Scan for the cell matching the given text and deliver its [X, Y] coordinate at center. 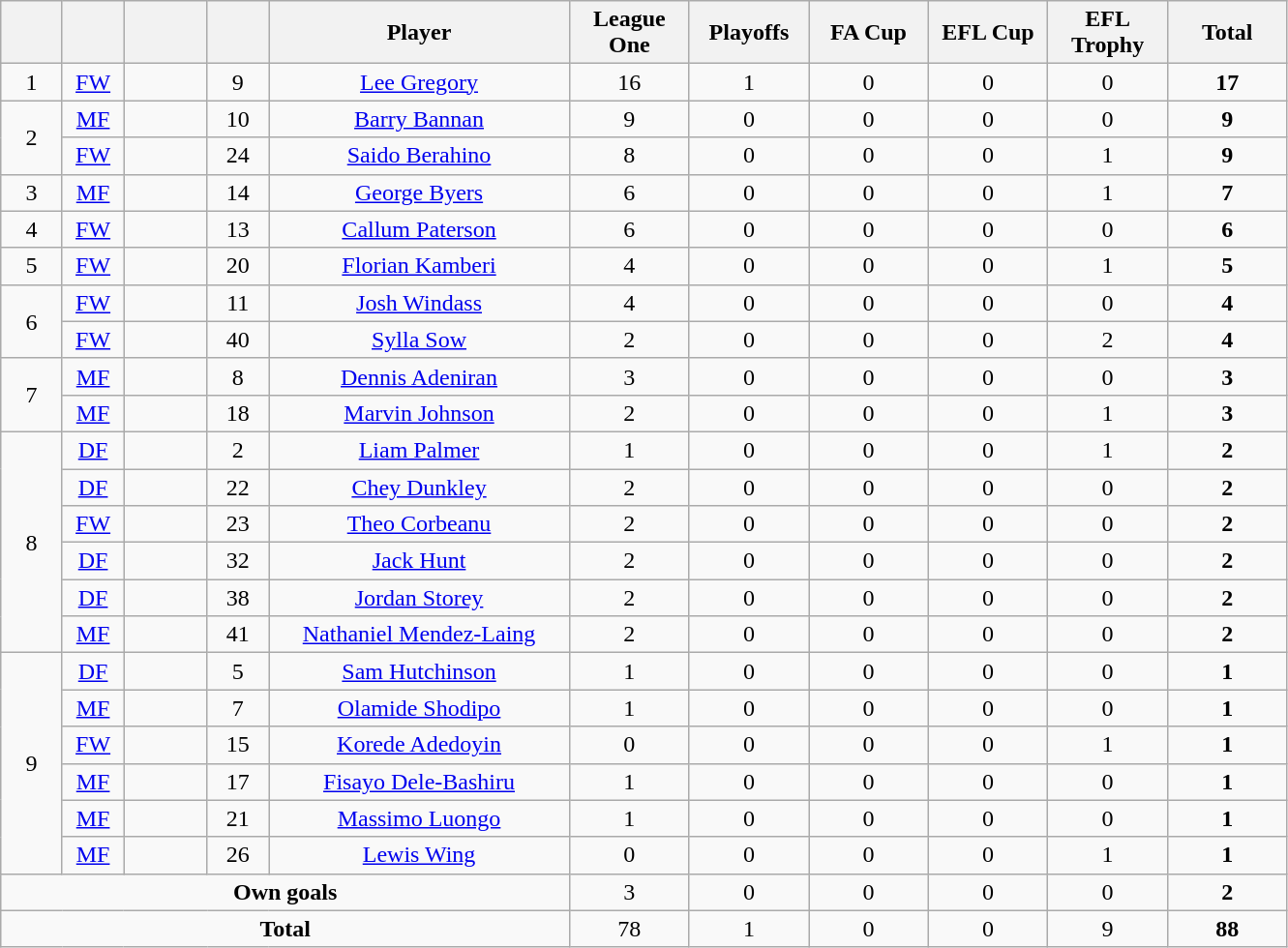
Marvin Johnson [420, 413]
Lee Gregory [420, 82]
Korede Adedoyin [420, 745]
24 [238, 156]
EFL Cup [988, 33]
FA Cup [869, 33]
13 [238, 229]
21 [238, 818]
32 [238, 561]
Florian Kamberi [420, 266]
Playoffs [749, 33]
20 [238, 266]
Dennis Adeniran [420, 376]
Callum Paterson [420, 229]
Josh Windass [420, 303]
38 [238, 598]
16 [630, 82]
14 [238, 193]
Lewis Wing [420, 855]
EFL Trophy [1108, 33]
15 [238, 745]
Saido Berahino [420, 156]
Fisayo Dele-Bashiru [420, 782]
41 [238, 635]
League One [630, 33]
78 [630, 929]
40 [238, 340]
Massimo Luongo [420, 818]
Barry Bannan [420, 119]
Olamide Shodipo [420, 708]
10 [238, 119]
Sylla Sow [420, 340]
Own goals [285, 892]
Liam Palmer [420, 450]
26 [238, 855]
88 [1227, 929]
18 [238, 413]
23 [238, 524]
Theo Corbeanu [420, 524]
22 [238, 487]
Sam Hutchinson [420, 671]
Nathaniel Mendez-Laing [420, 635]
11 [238, 303]
Jordan Storey [420, 598]
George Byers [420, 193]
Chey Dunkley [420, 487]
Jack Hunt [420, 561]
Player [420, 33]
